Identify which cell holds the provided text, then report its (X, Y) central coordinate. 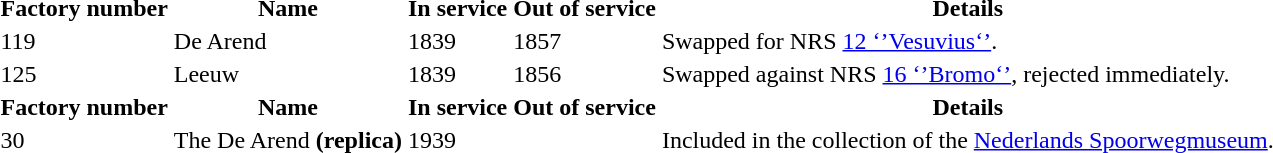
1856 (585, 74)
Leeuw (288, 74)
In service (457, 107)
1857 (585, 41)
Out of service (585, 107)
De Arend (288, 41)
Name (288, 107)
